Detect which cell encompasses the target text, then output its [X, Y] center coordinate. 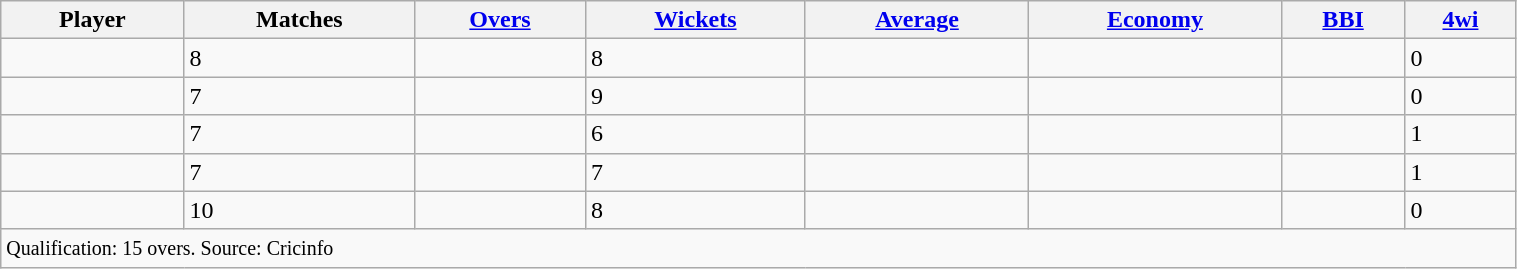
4wi [1460, 20]
Player [92, 20]
Wickets [695, 20]
10 [300, 210]
6 [695, 134]
Qualification: 15 overs. Source: Cricinfo [758, 248]
Average [916, 20]
BBI [1343, 20]
Overs [500, 20]
Economy [1156, 20]
Matches [300, 20]
9 [695, 96]
